Scan for the cell matching the given text and deliver its (x, y) coordinate at center. 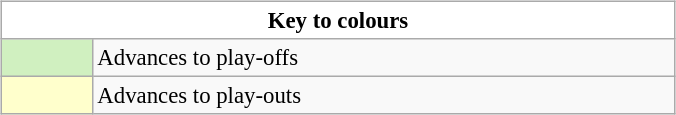
Key to colours (338, 21)
Advances to play-outs (384, 96)
Advances to play-offs (384, 58)
